For the text-containing cell, return its midpoint in (X, Y) coordinate format. 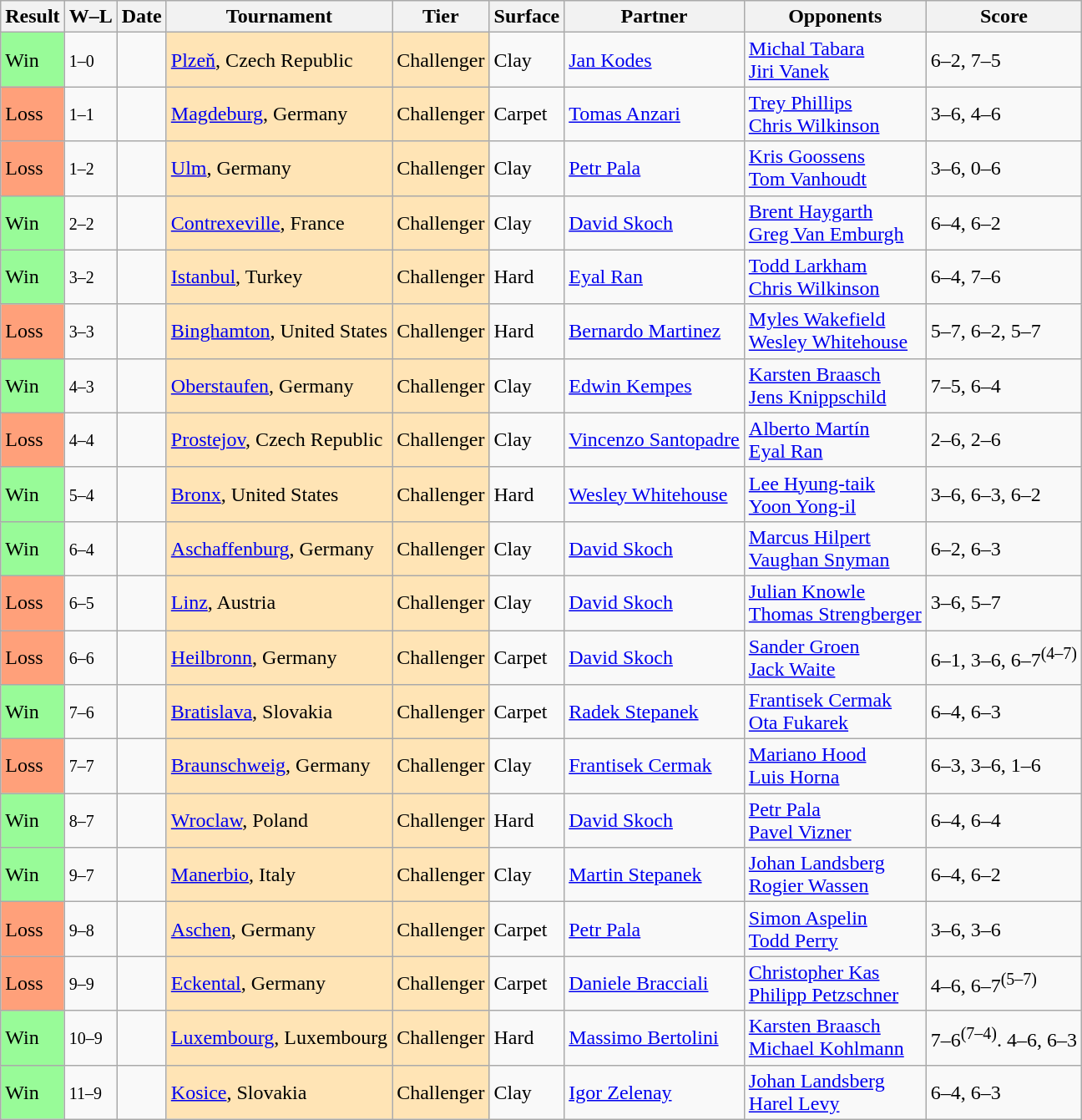
Braunschweig, Germany (279, 767)
Daniele Bracciali (655, 984)
Luxembourg, Luxembourg (279, 1037)
Prostejov, Czech Republic (279, 439)
2–6, 2–6 (1004, 439)
Bratislava, Slovakia (279, 712)
Johan Landsberg Rogier Wassen (835, 875)
Opponents (835, 17)
6–2, 6–3 (1004, 548)
Lee Hyung-taik Yoon Yong-il (835, 494)
6–4 (90, 548)
6–1, 3–6, 6–7(4–7) (1004, 656)
11–9 (90, 1092)
Todd Larkham Chris Wilkinson (835, 277)
6–6 (90, 656)
Istanbul, Turkey (279, 277)
Aschaffenburg, Germany (279, 548)
7–5, 6–4 (1004, 386)
Bronx, United States (279, 494)
Partner (655, 17)
Bernardo Martinez (655, 331)
W–L (90, 17)
Aschen, Germany (279, 929)
1–1 (90, 114)
1–2 (90, 169)
7–7 (90, 767)
Christopher Kas Philipp Petzschner (835, 984)
Brent Haygarth Greg Van Emburgh (835, 222)
Eckental, Germany (279, 984)
Petr Pala Pavel Vizner (835, 820)
Frantisek Cermak (655, 767)
Kosice, Slovakia (279, 1092)
5–7, 6–2, 5–7 (1004, 331)
Magdeburg, Germany (279, 114)
Trey Phillips Chris Wilkinson (835, 114)
Sander Groen Jack Waite (835, 656)
Tomas Anzari (655, 114)
Result (33, 17)
Jan Kodes (655, 60)
Date (142, 17)
Oberstaufen, Germany (279, 386)
Marcus Hilpert Vaughan Snyman (835, 548)
Plzeň, Czech Republic (279, 60)
9–8 (90, 929)
Eyal Ran (655, 277)
8–7 (90, 820)
Karsten Braasch Jens Knippschild (835, 386)
Surface (527, 17)
9–7 (90, 875)
7–6(7–4). 4–6, 6–3 (1004, 1037)
3–6, 6–3, 6–2 (1004, 494)
4–4 (90, 439)
Vincenzo Santopadre (655, 439)
3–6, 0–6 (1004, 169)
Michal Tabara Jiri Vanek (835, 60)
3–2 (90, 277)
Massimo Bertolini (655, 1037)
6–3, 3–6, 1–6 (1004, 767)
3–6, 4–6 (1004, 114)
Mariano Hood Luis Horna (835, 767)
Frantisek Cermak Ota Fukarek (835, 712)
Wroclaw, Poland (279, 820)
Tournament (279, 17)
5–4 (90, 494)
9–9 (90, 984)
3–6, 3–6 (1004, 929)
Johan Landsberg Harel Levy (835, 1092)
3–6, 5–7 (1004, 603)
Karsten Braasch Michael Kohlmann (835, 1037)
Heilbronn, Germany (279, 656)
Edwin Kempes (655, 386)
Linz, Austria (279, 603)
4–6, 6–7(5–7) (1004, 984)
6–5 (90, 603)
Binghamton, United States (279, 331)
Alberto Martín Eyal Ran (835, 439)
6–2, 7–5 (1004, 60)
Kris Goossens Tom Vanhoudt (835, 169)
2–2 (90, 222)
Wesley Whitehouse (655, 494)
7–6 (90, 712)
Myles Wakefield Wesley Whitehouse (835, 331)
Igor Zelenay (655, 1092)
10–9 (90, 1037)
Tier (441, 17)
Martin Stepanek (655, 875)
4–3 (90, 386)
Julian Knowle Thomas Strengberger (835, 603)
Ulm, Germany (279, 169)
6–4, 6–4 (1004, 820)
Simon Aspelin Todd Perry (835, 929)
6–4, 7–6 (1004, 277)
Score (1004, 17)
Radek Stepanek (655, 712)
3–3 (90, 331)
1–0 (90, 60)
Contrexeville, France (279, 222)
Manerbio, Italy (279, 875)
